Find where the given text appears and provide that cell's center as [X, Y] coordinate. 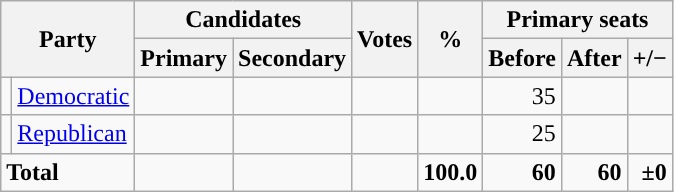
Before [522, 58]
100.0 [450, 172]
After [594, 58]
Total [68, 172]
Primary [184, 58]
25 [522, 134]
±0 [650, 172]
Democratic [74, 96]
Primary seats [578, 20]
Votes [385, 39]
35 [522, 96]
Republican [74, 134]
Party [68, 39]
+/− [650, 58]
Secondary [292, 58]
Candidates [244, 20]
% [450, 39]
